Determine the (x, y) coordinate at the center of the cell enclosing the given text.  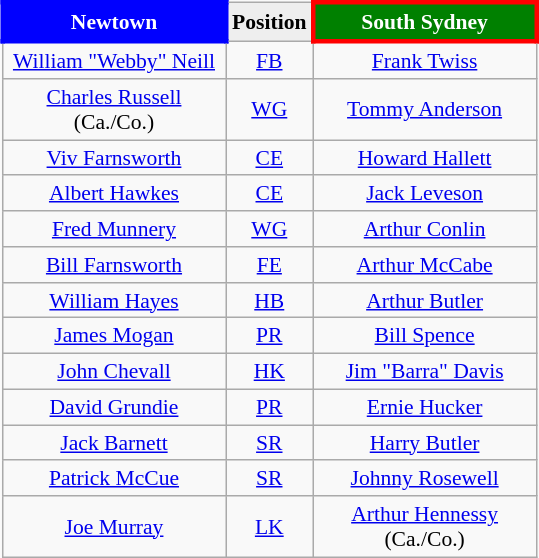
Newtown (114, 22)
Frank Twiss (424, 60)
Bill Spence (424, 336)
Arthur McCabe (424, 265)
Charles Russell (Ca./Co.) (114, 110)
Jack Leveson (424, 193)
Jim "Barra" Davis (424, 371)
Ernie Hucker (424, 407)
David Grundie (114, 407)
Fred Munnery (114, 229)
Arthur Conlin (424, 229)
William Hayes (114, 300)
Viv Farnsworth (114, 158)
James Mogan (114, 336)
Position (270, 22)
Joe Murray (114, 526)
Bill Farnsworth (114, 265)
Jack Barnett (114, 443)
Patrick McCue (114, 478)
Arthur Butler (424, 300)
William "Webby" Neill (114, 60)
Howard Hallett (424, 158)
Arthur Hennessy (Ca./Co.) (424, 526)
South Sydney (424, 22)
HB (270, 300)
LK (270, 526)
Johnny Rosewell (424, 478)
FE (270, 265)
HK (270, 371)
John Chevall (114, 371)
Harry Butler (424, 443)
Tommy Anderson (424, 110)
FB (270, 60)
Albert Hawkes (114, 193)
